Provide the (X, Y) coordinate of the cell's center where the given text is located.  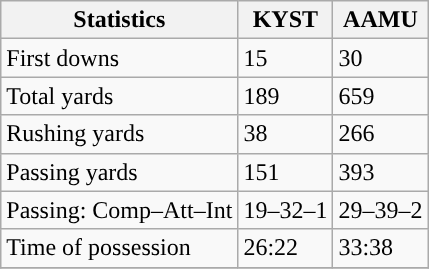
15 (286, 58)
AAMU (380, 20)
393 (380, 172)
189 (286, 96)
19–32–1 (286, 210)
First downs (120, 58)
151 (286, 172)
Total yards (120, 96)
KYST (286, 20)
266 (380, 134)
Passing yards (120, 172)
Passing: Comp–Att–Int (120, 210)
659 (380, 96)
38 (286, 134)
29–39–2 (380, 210)
Rushing yards (120, 134)
26:22 (286, 248)
Time of possession (120, 248)
30 (380, 58)
Statistics (120, 20)
33:38 (380, 248)
